Pinpoint the cell where the given text exists, returning its [x, y] midpoint coordinate. 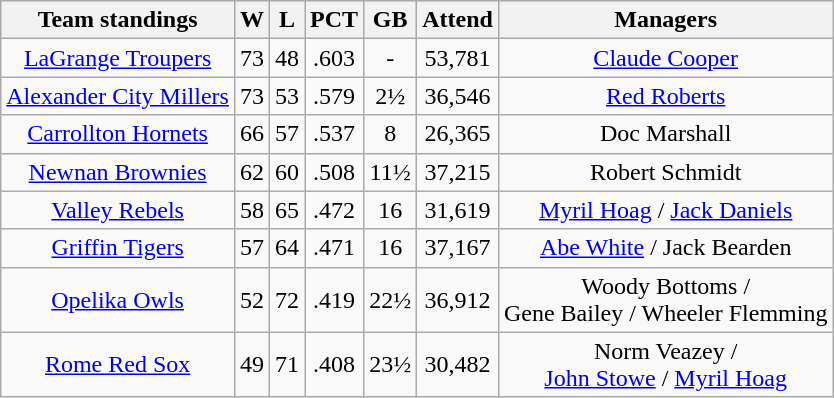
22½ [390, 300]
53,781 [458, 58]
58 [252, 210]
.472 [334, 210]
.579 [334, 96]
L [288, 20]
Myril Hoag / Jack Daniels [666, 210]
W [252, 20]
Robert Schmidt [666, 172]
Attend [458, 20]
36,912 [458, 300]
Doc Marshall [666, 134]
30,482 [458, 364]
Claude Cooper [666, 58]
48 [288, 58]
11½ [390, 172]
71 [288, 364]
49 [252, 364]
.408 [334, 364]
Managers [666, 20]
Team standings [118, 20]
64 [288, 248]
37,215 [458, 172]
Valley Rebels [118, 210]
Rome Red Sox [118, 364]
65 [288, 210]
Alexander City Millers [118, 96]
2½ [390, 96]
Norm Veazey / John Stowe / Myril Hoag [666, 364]
36,546 [458, 96]
GB [390, 20]
.537 [334, 134]
Abe White / Jack Bearden [666, 248]
62 [252, 172]
Griffin Tigers [118, 248]
23½ [390, 364]
- [390, 58]
.603 [334, 58]
26,365 [458, 134]
66 [252, 134]
.419 [334, 300]
37,167 [458, 248]
Opelika Owls [118, 300]
31,619 [458, 210]
Red Roberts [666, 96]
.508 [334, 172]
PCT [334, 20]
Woody Bottoms /Gene Bailey / Wheeler Flemming [666, 300]
Carrollton Hornets [118, 134]
53 [288, 96]
60 [288, 172]
Newnan Brownies [118, 172]
LaGrange Troupers [118, 58]
.471 [334, 248]
52 [252, 300]
72 [288, 300]
8 [390, 134]
